Scan for the cell matching the given text and deliver its [X, Y] coordinate at center. 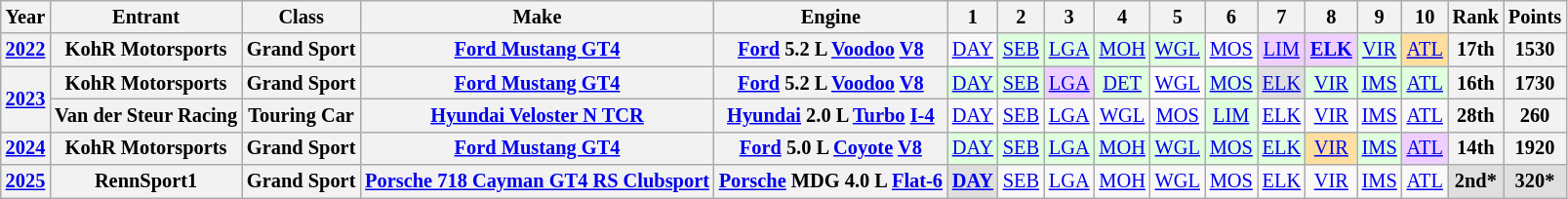
260 [1535, 115]
6 [1231, 17]
2023 [25, 99]
4 [1122, 17]
Ford 5.0 L Coyote V8 [831, 148]
2025 [25, 181]
2024 [25, 148]
1 [973, 17]
Touring Car [301, 115]
Engine [831, 17]
8 [1331, 17]
Year [25, 17]
7 [1282, 17]
Make [537, 17]
2nd* [1475, 181]
1530 [1535, 50]
5 [1178, 17]
RennSport1 [146, 181]
1730 [1535, 83]
1920 [1535, 148]
Porsche 718 Cayman GT4 RS Clubsport [537, 181]
Hyundai 2.0 L Turbo I-4 [831, 115]
Points [1535, 17]
Class [301, 17]
28th [1475, 115]
17th [1475, 50]
Rank [1475, 17]
Porsche MDG 4.0 L Flat-6 [831, 181]
2022 [25, 50]
10 [1425, 17]
3 [1069, 17]
9 [1380, 17]
16th [1475, 83]
DET [1122, 83]
2 [1021, 17]
Entrant [146, 17]
Van der Steur Racing [146, 115]
14th [1475, 148]
Hyundai Veloster N TCR [537, 115]
320* [1535, 181]
